Scan for the cell matching the given text and deliver its [X, Y] coordinate at center. 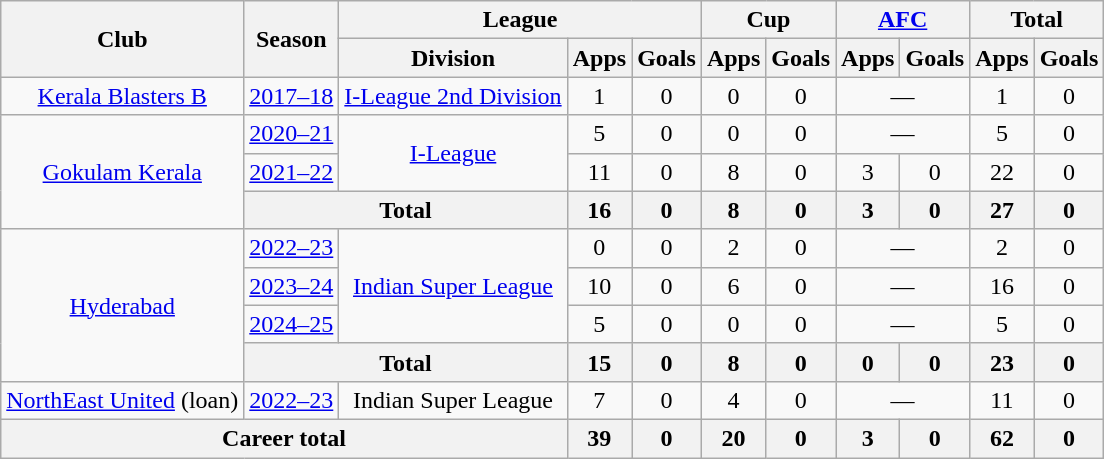
23 [1002, 362]
4 [733, 400]
Kerala Blasters B [122, 96]
2020–21 [292, 134]
I-League 2nd Division [453, 96]
Club [122, 39]
27 [1002, 210]
2017–18 [292, 96]
Career total [284, 438]
7 [599, 400]
AFC [903, 20]
Hyderabad [122, 305]
39 [599, 438]
2024–25 [292, 324]
NorthEast United (loan) [122, 400]
2021–22 [292, 172]
I-League [453, 153]
League [520, 20]
Season [292, 39]
Division [453, 58]
22 [1002, 172]
Cup [768, 20]
10 [599, 286]
20 [733, 438]
6 [733, 286]
Gokulam Kerala [122, 172]
62 [1002, 438]
15 [599, 362]
2023–24 [292, 286]
